Find where the given text appears and provide that cell's center as [x, y] coordinate. 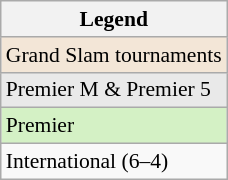
Legend [114, 19]
Premier [114, 126]
Grand Slam tournaments [114, 55]
Premier M & Premier 5 [114, 90]
International (6–4) [114, 162]
